Capture the cell that displays the provided text and extract its [X, Y] central coordinate. 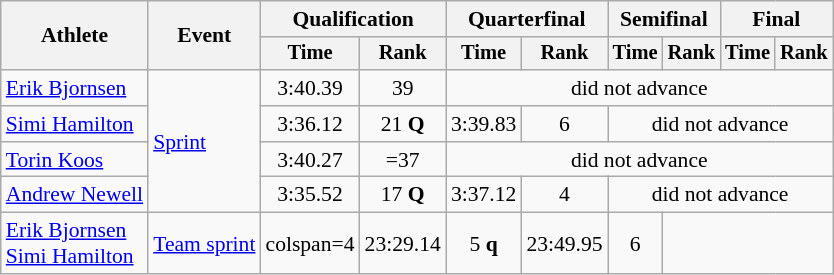
Erik Bjornsen [74, 88]
3:40.27 [310, 160]
Andrew Newell [74, 195]
4 [564, 195]
Final [776, 19]
Event [204, 36]
23:49.95 [564, 244]
3:40.39 [310, 88]
3:35.52 [310, 195]
=37 [403, 160]
3:39.83 [484, 124]
3:36.12 [310, 124]
Semifinal [664, 19]
Quarterfinal [527, 19]
Torin Koos [74, 160]
colspan=4 [310, 244]
23:29.14 [403, 244]
17 Q [403, 195]
5 q [484, 244]
3:37.12 [484, 195]
39 [403, 88]
Sprint [204, 141]
Qualification [352, 19]
21 Q [403, 124]
Athlete [74, 36]
Simi Hamilton [74, 124]
Team sprint [204, 244]
Erik BjornsenSimi Hamilton [74, 244]
